Determine the (x, y) coordinate at the center of the cell enclosing the given text.  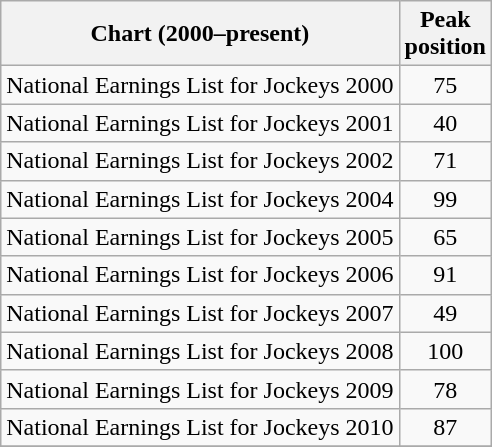
40 (445, 123)
National Earnings List for Jockeys 2001 (200, 123)
National Earnings List for Jockeys 2005 (200, 237)
75 (445, 85)
National Earnings List for Jockeys 2006 (200, 275)
91 (445, 275)
National Earnings List for Jockeys 2009 (200, 389)
National Earnings List for Jockeys 2008 (200, 351)
100 (445, 351)
Peakposition (445, 34)
Chart (2000–present) (200, 34)
National Earnings List for Jockeys 2004 (200, 199)
78 (445, 389)
65 (445, 237)
49 (445, 313)
National Earnings List for Jockeys 2007 (200, 313)
71 (445, 161)
National Earnings List for Jockeys 2002 (200, 161)
99 (445, 199)
87 (445, 427)
National Earnings List for Jockeys 2000 (200, 85)
National Earnings List for Jockeys 2010 (200, 427)
